Provide the [x, y] coordinate of the cell's center where the given text is located.  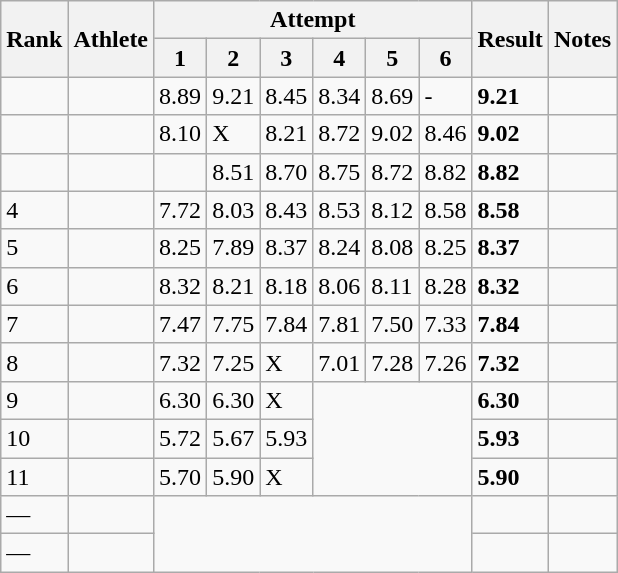
8.45 [286, 96]
7.01 [340, 362]
7.89 [234, 248]
7.72 [180, 210]
8.08 [392, 248]
Rank [34, 39]
5.72 [180, 438]
8.53 [340, 210]
7.28 [392, 362]
8.06 [340, 286]
8.34 [340, 96]
7.33 [446, 324]
8.11 [392, 286]
7.75 [234, 324]
10 [34, 438]
Notes [582, 39]
5.67 [234, 438]
- [446, 96]
5.70 [180, 477]
8.28 [446, 286]
8.69 [392, 96]
8.24 [340, 248]
8.70 [286, 172]
8.12 [392, 210]
3 [286, 58]
2 [234, 58]
9 [34, 400]
Result [510, 39]
8.89 [180, 96]
Athlete [111, 39]
8.51 [234, 172]
Attempt [313, 20]
8.10 [180, 134]
7.47 [180, 324]
8.43 [286, 210]
8.75 [340, 172]
8.18 [286, 286]
8 [34, 362]
7.26 [446, 362]
7.81 [340, 324]
8.46 [446, 134]
1 [180, 58]
8.03 [234, 210]
7.25 [234, 362]
11 [34, 477]
7.50 [392, 324]
7 [34, 324]
